Output the [X, Y] coordinate of the center of the cell containing the given text.  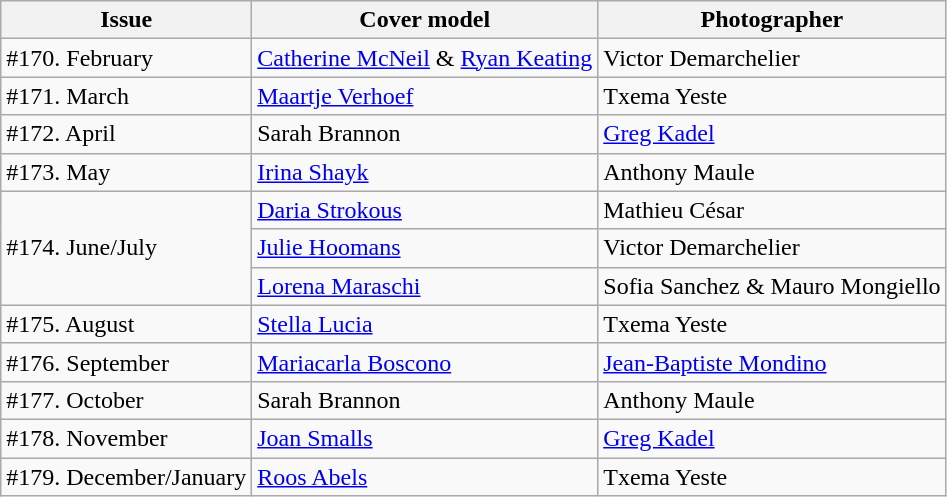
Julie Hoomans [425, 248]
Sofia Sanchez & Mauro Mongiello [772, 286]
Cover model [425, 20]
Jean-Baptiste Mondino [772, 362]
Roos Abels [425, 477]
Mathieu César [772, 210]
Maartje Verhoef [425, 96]
#175. August [126, 324]
#178. November [126, 438]
#177. October [126, 400]
Photographer [772, 20]
Mariacarla Boscono [425, 362]
#170. February [126, 58]
Irina Shayk [425, 172]
Catherine McNeil & Ryan Keating [425, 58]
#173. May [126, 172]
Stella Lucia [425, 324]
Issue [126, 20]
#179. December/January [126, 477]
#174. June/July [126, 248]
#171. March [126, 96]
Lorena Maraschi [425, 286]
#176. September [126, 362]
Joan Smalls [425, 438]
#172. April [126, 134]
Daria Strokous [425, 210]
